From the cell containing the given text, extract its center point as [X, Y] coordinate. 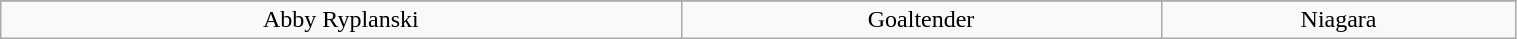
Goaltender [921, 20]
Niagara [1338, 20]
Abby Ryplanski [341, 20]
